Identify which cell holds the provided text, then report its (X, Y) central coordinate. 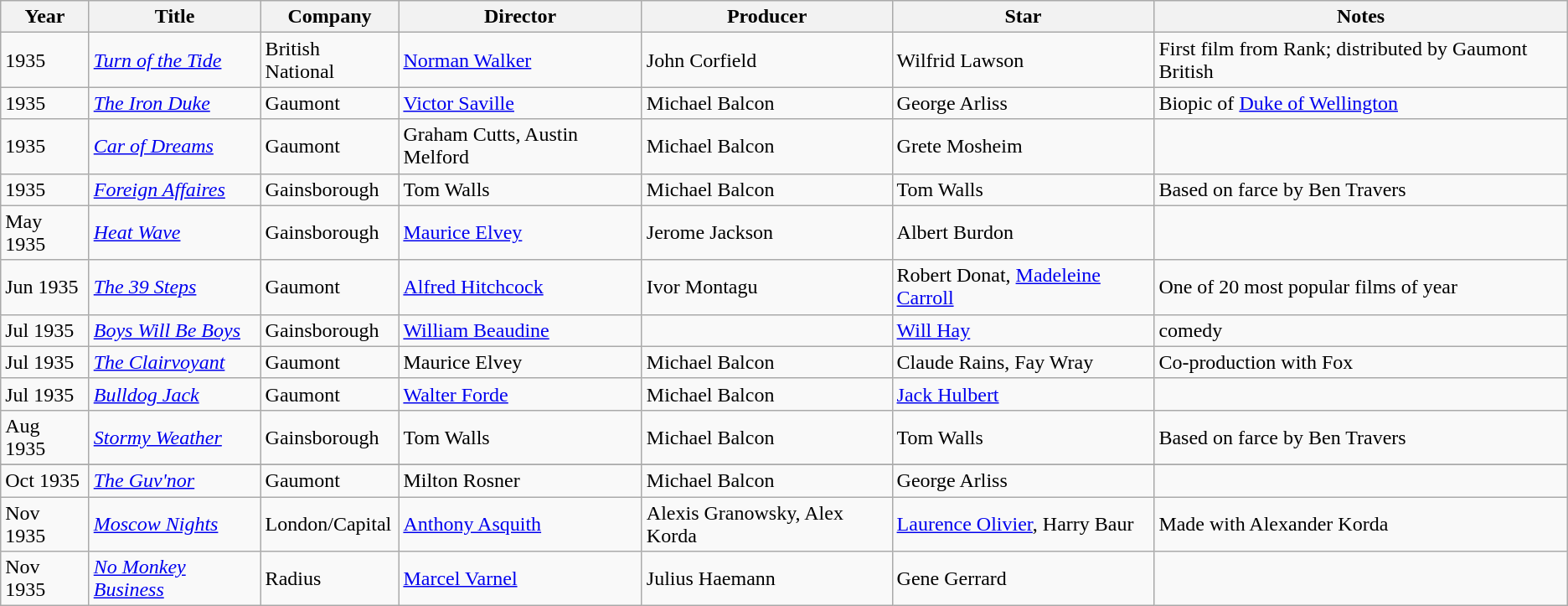
Aug 1935 (45, 438)
First film from Rank; distributed by Gaumont British (1360, 60)
Jun 1935 (45, 287)
Year (45, 17)
The Clairvoyant (174, 362)
No Monkey Business (174, 578)
Will Hay (1024, 330)
Car of Dreams (174, 146)
Oct 1935 (45, 480)
Director (520, 17)
Norman Walker (520, 60)
May 1935 (45, 233)
Radius (330, 578)
Albert Burdon (1024, 233)
Company (330, 17)
William Beaudine (520, 330)
Alfred Hitchcock (520, 287)
The Guv'nor (174, 480)
Graham Cutts, Austin Melford (520, 146)
Made with Alexander Korda (1360, 523)
Heat Wave (174, 233)
Walter Forde (520, 394)
Boys Will Be Boys (174, 330)
Jerome Jackson (767, 233)
Milton Rosner (520, 480)
Producer (767, 17)
One of 20 most popular films of year (1360, 287)
Ivor Montagu (767, 287)
Victor Saville (520, 103)
Notes (1360, 17)
Foreign Affaires (174, 189)
Bulldog Jack (174, 394)
Gene Gerrard (1024, 578)
Anthony Asquith (520, 523)
Stormy Weather (174, 438)
Marcel Varnel (520, 578)
John Corfield (767, 60)
Alexis Granowsky, Alex Korda (767, 523)
Wilfrid Lawson (1024, 60)
Julius Haemann (767, 578)
Laurence Olivier, Harry Baur (1024, 523)
The 39 Steps (174, 287)
Jack Hulbert (1024, 394)
The Iron Duke (174, 103)
Moscow Nights (174, 523)
Star (1024, 17)
Claude Rains, Fay Wray (1024, 362)
Title (174, 17)
Biopic of Duke of Wellington (1360, 103)
Grete Mosheim (1024, 146)
Co-production with Fox (1360, 362)
comedy (1360, 330)
Robert Donat, Madeleine Carroll (1024, 287)
London/Capital (330, 523)
British National (330, 60)
Turn of the Tide (174, 60)
